Capture the cell that displays the provided text and extract its (X, Y) central coordinate. 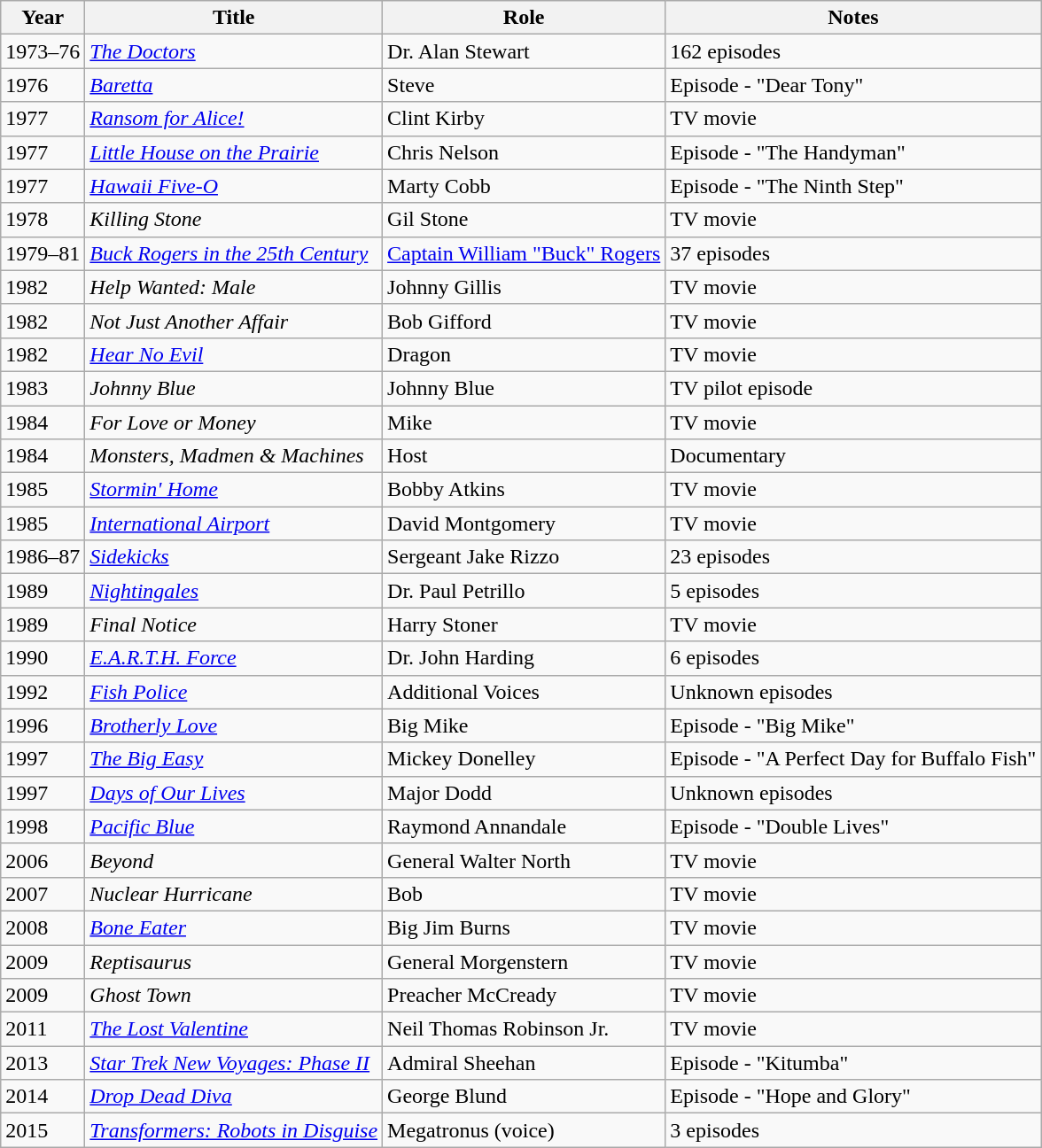
1983 (43, 388)
For Love or Money (234, 423)
TV pilot episode (853, 388)
1976 (43, 85)
Episode - "Hope and Glory" (853, 1097)
Dr. Paul Petrillo (525, 591)
Episode - "A Perfect Day for Buffalo Fish" (853, 759)
2008 (43, 927)
Baretta (234, 85)
Mickey Donelley (525, 759)
Dragon (525, 354)
Pacific Blue (234, 826)
Mike (525, 423)
Big Mike (525, 725)
General Walter North (525, 860)
37 episodes (853, 253)
1992 (43, 692)
Buck Rogers in the 25th Century (234, 253)
Star Trek New Voyages: Phase II (234, 1063)
E.A.R.T.H. Force (234, 658)
2007 (43, 894)
Ghost Town (234, 996)
Steve (525, 85)
Raymond Annandale (525, 826)
1979–81 (43, 253)
Stormin' Home (234, 490)
Bobby Atkins (525, 490)
1986–87 (43, 557)
Sergeant Jake Rizzo (525, 557)
George Blund (525, 1097)
The Doctors (234, 51)
The Big Easy (234, 759)
5 episodes (853, 591)
23 episodes (853, 557)
International Airport (234, 524)
Johnny Gillis (525, 287)
Transformers: Robots in Disguise (234, 1130)
Preacher McCready (525, 996)
Gil Stone (525, 220)
General Morgenstern (525, 961)
Sidekicks (234, 557)
Episode - "Dear Tony" (853, 85)
Bob (525, 894)
2013 (43, 1063)
2011 (43, 1029)
Documentary (853, 456)
Hear No Evil (234, 354)
Host (525, 456)
Dr. John Harding (525, 658)
1990 (43, 658)
Year (43, 18)
Episode - "The Handyman" (853, 152)
Nuclear Hurricane (234, 894)
Beyond (234, 860)
Episode - "Double Lives" (853, 826)
2006 (43, 860)
Little House on the Prairie (234, 152)
2015 (43, 1130)
1996 (43, 725)
2014 (43, 1097)
Nightingales (234, 591)
1978 (43, 220)
Dr. Alan Stewart (525, 51)
Episode - "The Ninth Step" (853, 186)
David Montgomery (525, 524)
Monsters, Madmen & Machines (234, 456)
Role (525, 18)
Title (234, 18)
6 episodes (853, 658)
Notes (853, 18)
Clint Kirby (525, 119)
Drop Dead Diva (234, 1097)
Days of Our Lives (234, 793)
Killing Stone (234, 220)
Fish Police (234, 692)
Chris Nelson (525, 152)
Reptisaurus (234, 961)
Captain William "Buck" Rogers (525, 253)
Help Wanted: Male (234, 287)
162 episodes (853, 51)
Bone Eater (234, 927)
Megatronus (voice) (525, 1130)
Additional Voices (525, 692)
Marty Cobb (525, 186)
Admiral Sheehan (525, 1063)
Harry Stoner (525, 624)
Big Jim Burns (525, 927)
Not Just Another Affair (234, 321)
Ransom for Alice! (234, 119)
Final Notice (234, 624)
Bob Gifford (525, 321)
3 episodes (853, 1130)
Episode - "Kitumba" (853, 1063)
1973–76 (43, 51)
Neil Thomas Robinson Jr. (525, 1029)
Episode - "Big Mike" (853, 725)
Brotherly Love (234, 725)
The Lost Valentine (234, 1029)
Hawaii Five-O (234, 186)
1998 (43, 826)
Major Dodd (525, 793)
